Pinpoint the cell where the given text exists, returning its (X, Y) midpoint coordinate. 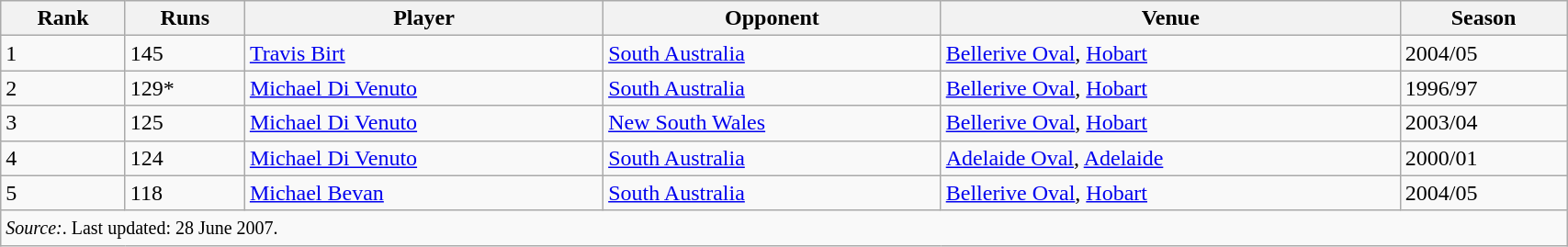
New South Wales (773, 123)
125 (185, 123)
Season (1483, 18)
4 (62, 158)
145 (185, 53)
2003/04 (1483, 123)
Source:. Last updated: 28 June 2007. (784, 228)
3 (62, 123)
129* (185, 88)
Travis Birt (423, 53)
Player (423, 18)
Runs (185, 18)
Rank (62, 18)
1996/97 (1483, 88)
Opponent (773, 18)
2 (62, 88)
118 (185, 193)
1 (62, 53)
Venue (1170, 18)
5 (62, 193)
Adelaide Oval, Adelaide (1170, 158)
2000/01 (1483, 158)
Michael Bevan (423, 193)
124 (185, 158)
